For the text-containing cell, return its midpoint in [X, Y] coordinate format. 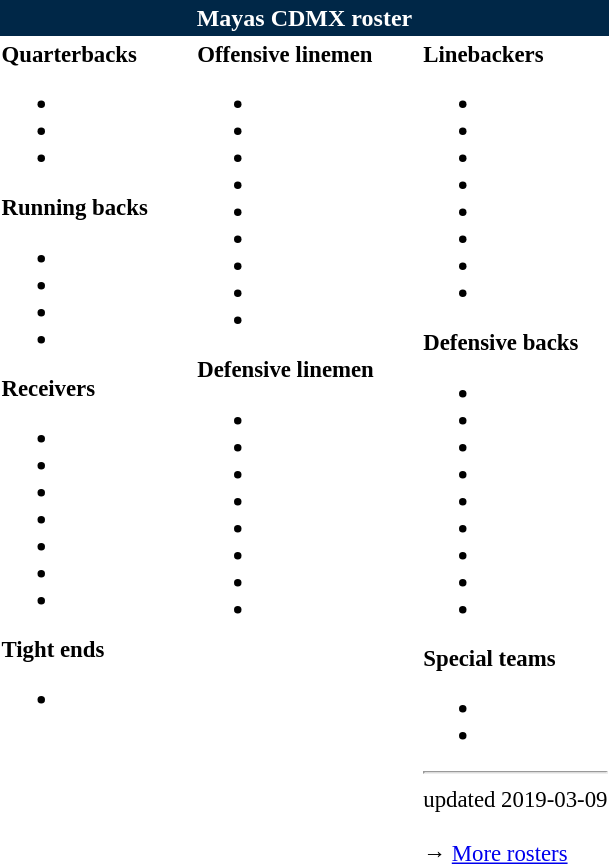
Mayas CDMX roster [304, 18]
